Provide the [X, Y] coordinate of the cell's center where the given text is located.  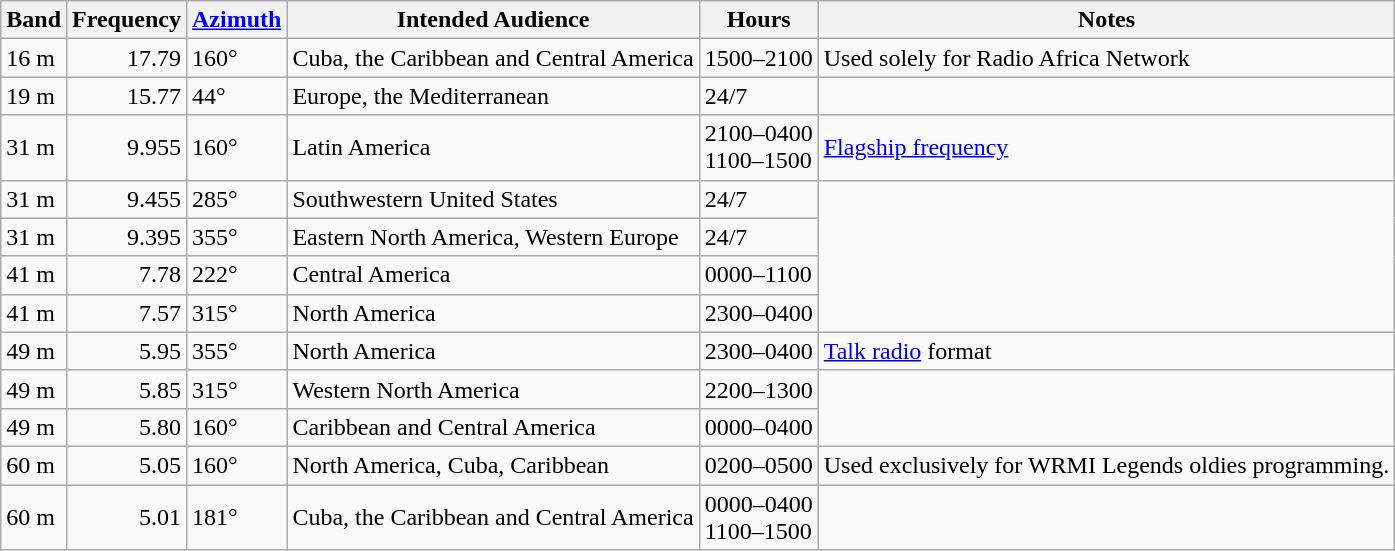
Western North America [493, 389]
9.395 [127, 237]
2200–1300 [758, 389]
5.95 [127, 351]
Europe, the Mediterranean [493, 96]
Hours [758, 20]
5.01 [127, 516]
19 m [34, 96]
9.955 [127, 148]
222° [236, 275]
Used solely for Radio Africa Network [1106, 58]
Notes [1106, 20]
5.05 [127, 465]
16 m [34, 58]
North America, Cuba, Caribbean [493, 465]
9.455 [127, 199]
1500–2100 [758, 58]
285° [236, 199]
Southwestern United States [493, 199]
7.78 [127, 275]
Caribbean and Central America [493, 427]
Talk radio format [1106, 351]
15.77 [127, 96]
0000–0400 [758, 427]
0000–04001100–1500 [758, 516]
2100–04001100–1500 [758, 148]
Band [34, 20]
Eastern North America, Western Europe [493, 237]
Frequency [127, 20]
44° [236, 96]
Used exclusively for WRMI Legends oldies programming. [1106, 465]
Azimuth [236, 20]
17.79 [127, 58]
0000–1100 [758, 275]
Flagship frequency [1106, 148]
Central America [493, 275]
5.85 [127, 389]
5.80 [127, 427]
Latin America [493, 148]
0200–0500 [758, 465]
Intended Audience [493, 20]
181° [236, 516]
7.57 [127, 313]
